Scan for the cell matching the given text and deliver its (x, y) coordinate at center. 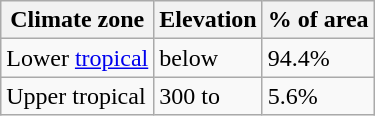
94.4% (318, 58)
Upper tropical (78, 96)
Climate zone (78, 20)
Elevation (208, 20)
% of area (318, 20)
300 to (208, 96)
below (208, 58)
5.6% (318, 96)
Lower tropical (78, 58)
